Output the [x, y] coordinate of the center of the cell containing the given text.  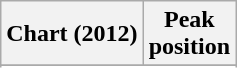
Peakposition [189, 34]
Chart (2012) [72, 34]
